For the text-containing cell, return its midpoint in (X, Y) coordinate format. 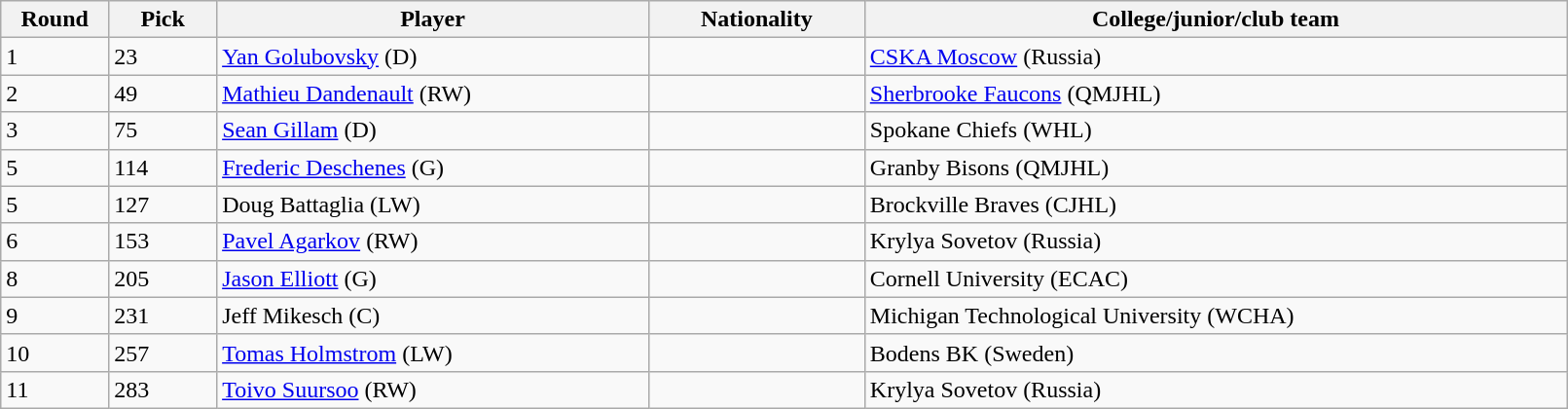
Jeff Mikesch (C) (433, 316)
49 (164, 93)
Nationality (756, 19)
Granby Bisons (QMJHL) (1215, 167)
205 (164, 279)
Round (55, 19)
Yan Golubovsky (D) (433, 56)
10 (55, 353)
3 (55, 130)
Pavel Agarkov (RW) (433, 242)
College/junior/club team (1215, 19)
Pick (164, 19)
Cornell University (ECAC) (1215, 279)
8 (55, 279)
Sherbrooke Faucons (QMJHL) (1215, 93)
Brockville Braves (CJHL) (1215, 204)
257 (164, 353)
114 (164, 167)
1 (55, 56)
Sean Gillam (D) (433, 130)
Bodens BK (Sweden) (1215, 353)
Michigan Technological University (WCHA) (1215, 316)
Spokane Chiefs (WHL) (1215, 130)
9 (55, 316)
Jason Elliott (G) (433, 279)
CSKA Moscow (Russia) (1215, 56)
75 (164, 130)
2 (55, 93)
127 (164, 204)
Mathieu Dandenault (RW) (433, 93)
Doug Battaglia (LW) (433, 204)
Tomas Holmstrom (LW) (433, 353)
Player (433, 19)
Toivo Suursoo (RW) (433, 390)
Frederic Deschenes (G) (433, 167)
283 (164, 390)
6 (55, 242)
11 (55, 390)
23 (164, 56)
153 (164, 242)
231 (164, 316)
